Pinpoint the cell where the given text exists, returning its [x, y] midpoint coordinate. 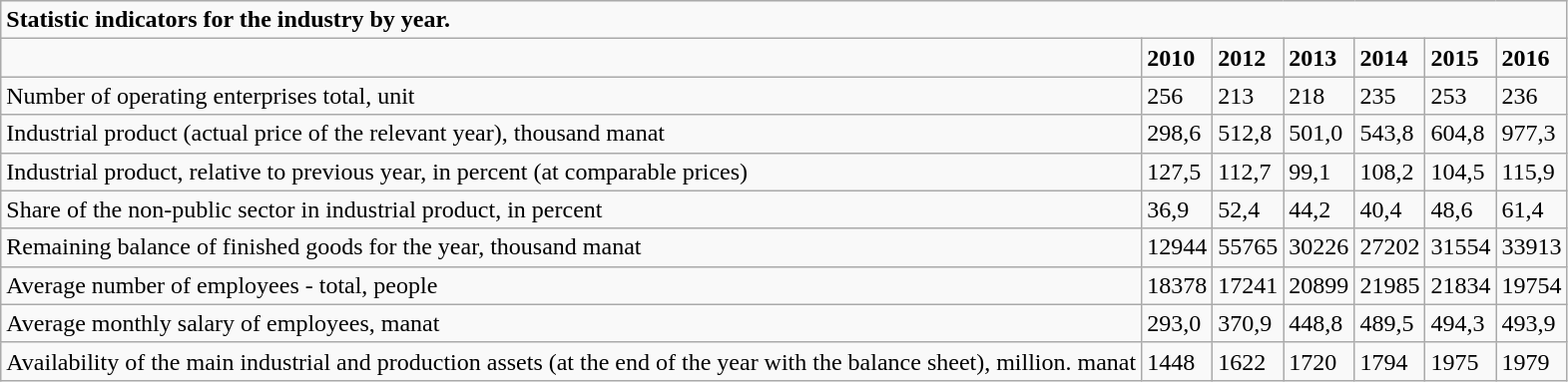
1979 [1531, 361]
61,4 [1531, 209]
543,8 [1389, 134]
Industrial product (actual price of the relevant year), thousand manat [571, 134]
55765 [1248, 247]
494,3 [1461, 323]
512,8 [1248, 134]
1622 [1248, 361]
52,4 [1248, 209]
370,9 [1248, 323]
2013 [1319, 58]
293,0 [1178, 323]
213 [1248, 96]
501,0 [1319, 134]
218 [1319, 96]
12944 [1178, 247]
27202 [1389, 247]
112,7 [1248, 172]
493,9 [1531, 323]
48,6 [1461, 209]
44,2 [1319, 209]
604,8 [1461, 134]
127,5 [1178, 172]
99,1 [1319, 172]
1975 [1461, 361]
489,5 [1389, 323]
Industrial product, relative to previous year, in percent (at comparable prices) [571, 172]
19754 [1531, 285]
2016 [1531, 58]
448,8 [1319, 323]
17241 [1248, 285]
115,9 [1531, 172]
Remaining balance of finished goods for the year, thousand manat [571, 247]
298,6 [1178, 134]
Share of the non-public sector in industrial product, in percent [571, 209]
236 [1531, 96]
1720 [1319, 361]
Average monthly salary of employees, manat [571, 323]
21834 [1461, 285]
2015 [1461, 58]
Statistic indicators for the industry by year. [784, 20]
Availability of the main industrial and production assets (at the end of the year with the balance sheet), million. manat [571, 361]
30226 [1319, 247]
21985 [1389, 285]
256 [1178, 96]
253 [1461, 96]
977,3 [1531, 134]
104,5 [1461, 172]
235 [1389, 96]
36,9 [1178, 209]
40,4 [1389, 209]
Average number of employees - total, people [571, 285]
31554 [1461, 247]
33913 [1531, 247]
Number of operating enterprises total, unit [571, 96]
2014 [1389, 58]
108,2 [1389, 172]
1448 [1178, 361]
2012 [1248, 58]
1794 [1389, 361]
20899 [1319, 285]
18378 [1178, 285]
2010 [1178, 58]
